Scan for the cell matching the given text and deliver its [x, y] coordinate at center. 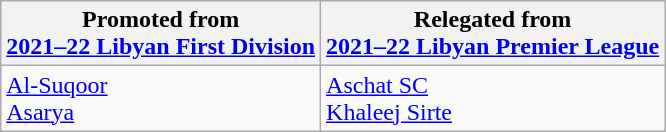
Aschat SC Khaleej Sirte [493, 98]
Relegated from2021–22 Libyan Premier League [493, 34]
Promoted from2021–22 Libyan First Division [161, 34]
Al-Suqoor Asarya [161, 98]
